Scan for the cell matching the given text and deliver its (x, y) coordinate at center. 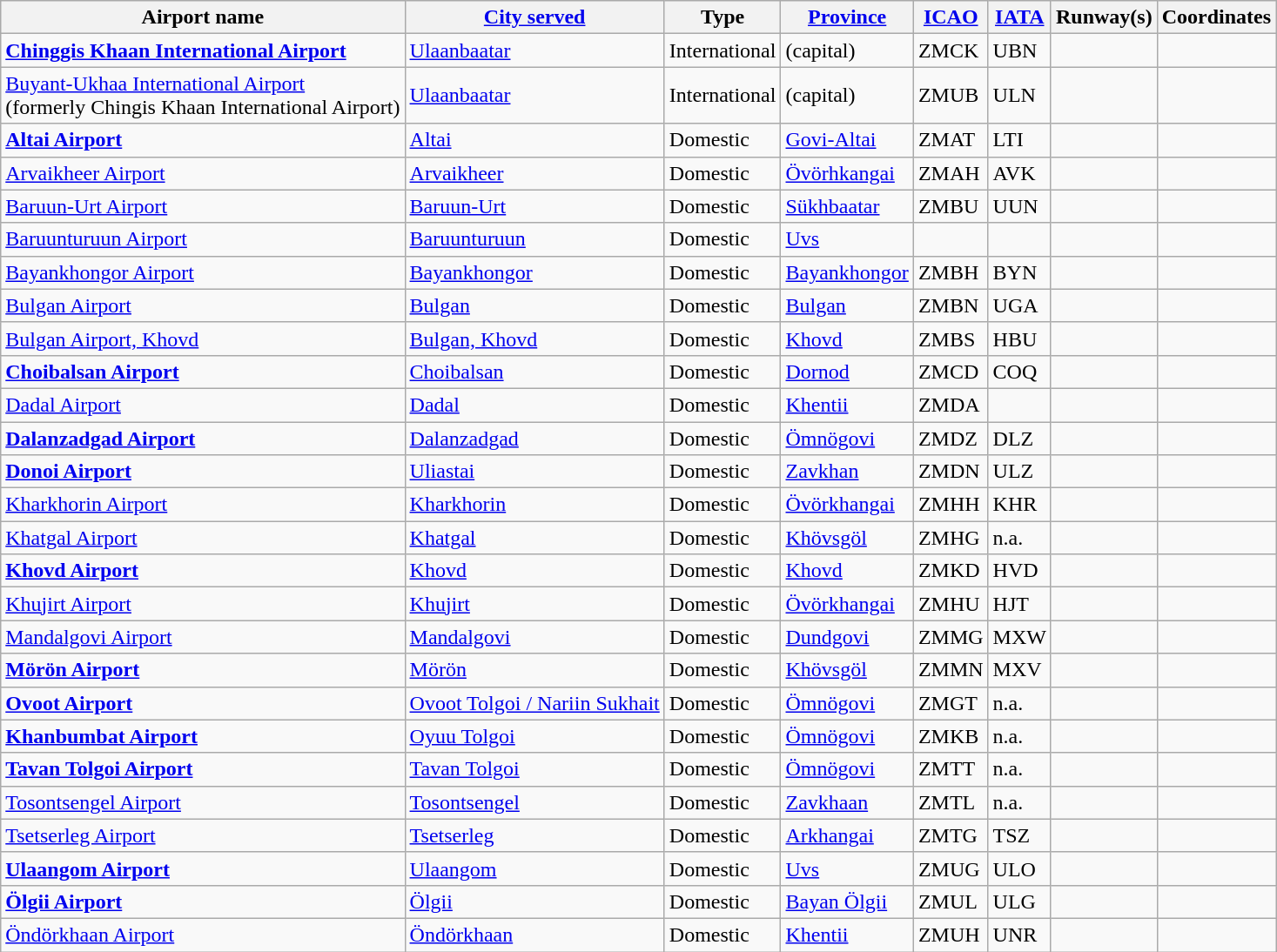
ULZ (1019, 472)
Chinggis Khaan International Airport (203, 50)
Mörön Airport (203, 670)
ZMHG (951, 538)
Dalanzadgad (534, 438)
Khanbumbat Airport (203, 736)
Ölgii (534, 902)
Airport name (203, 17)
KHR (1019, 505)
Tavan Tolgoi (534, 769)
Ovoot Airport (203, 703)
Donoi Airport (203, 472)
Kharkhorin (534, 505)
Choibalsan (534, 372)
Bulgan Airport (203, 305)
Bulgan, Khovd (534, 339)
ZMAH (951, 173)
IATA (1019, 17)
Tavan Tolgoi Airport (203, 769)
ZMDA (951, 405)
UNR (1019, 935)
ZMDN (951, 472)
HJT (1019, 604)
Baruun-Urt Airport (203, 206)
Dalanzadgad Airport (203, 438)
ZMUL (951, 902)
ULG (1019, 902)
Dundgovi (847, 637)
Ulaangom (534, 868)
Oyuu Tolgoi (534, 736)
ZMCK (951, 50)
Tosontsengel Airport (203, 802)
MXW (1019, 637)
ZMBS (951, 339)
Öndörkhaan Airport (203, 935)
City served (534, 17)
ZMTT (951, 769)
Uliastai (534, 472)
ZMHH (951, 505)
UBN (1019, 50)
UGA (1019, 305)
Zavkhan (847, 472)
ZMKB (951, 736)
Bulgan Airport, Khovd (203, 339)
Arvaikheer (534, 173)
Ovoot Tolgoi / Nariin Sukhait (534, 703)
ZMMG (951, 637)
Altai Airport (203, 140)
ZMUB (951, 96)
Dadal Airport (203, 405)
HVD (1019, 571)
ZMUG (951, 868)
AVK (1019, 173)
Öndörkhaan (534, 935)
ZMGT (951, 703)
Ölgii Airport (203, 902)
Zavkhaan (847, 802)
Bayan Ölgii (847, 902)
Province (847, 17)
Tsetserleg (534, 835)
Govi-Altai (847, 140)
ULN (1019, 96)
ZMCD (951, 372)
Khatgal (534, 538)
UUN (1019, 206)
Runway(s) (1104, 17)
ZMMN (951, 670)
Type (723, 17)
ZMUH (951, 935)
Coordinates (1216, 17)
Khovd Airport (203, 571)
Buyant-Ukhaa International Airport(formerly Chingis Khaan International Airport) (203, 96)
Dornod (847, 372)
COQ (1019, 372)
Tsetserleg Airport (203, 835)
BYN (1019, 272)
Tosontsengel (534, 802)
ZMBH (951, 272)
ICAO (951, 17)
DLZ (1019, 438)
ZMTG (951, 835)
Mörön (534, 670)
LTI (1019, 140)
ZMKD (951, 571)
Sükhbaatar (847, 206)
ULO (1019, 868)
TSZ (1019, 835)
Ulaangom Airport (203, 868)
ZMBU (951, 206)
Bayankhongor Airport (203, 272)
Baruunturuun Airport (203, 239)
Khatgal Airport (203, 538)
Baruunturuun (534, 239)
Altai (534, 140)
ZMHU (951, 604)
Baruun-Urt (534, 206)
Mandalgovi Airport (203, 637)
Khujirt Airport (203, 604)
ZMAT (951, 140)
HBU (1019, 339)
Kharkhorin Airport (203, 505)
Dadal (534, 405)
Arkhangai (847, 835)
ZMDZ (951, 438)
ZMTL (951, 802)
Khujirt (534, 604)
MXV (1019, 670)
ZMBN (951, 305)
Övörhkangai (847, 173)
Mandalgovi (534, 637)
Arvaikheer Airport (203, 173)
Choibalsan Airport (203, 372)
